Identify which cell holds the provided text, then report its [x, y] central coordinate. 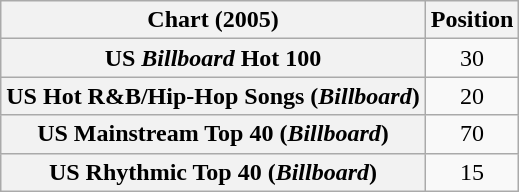
Position [472, 20]
US Hot R&B/Hip-Hop Songs (Billboard) [213, 96]
US Rhythmic Top 40 (Billboard) [213, 172]
30 [472, 58]
Chart (2005) [213, 20]
20 [472, 96]
15 [472, 172]
US Billboard Hot 100 [213, 58]
70 [472, 134]
US Mainstream Top 40 (Billboard) [213, 134]
